Return (X, Y) of the center of cell containing provided text 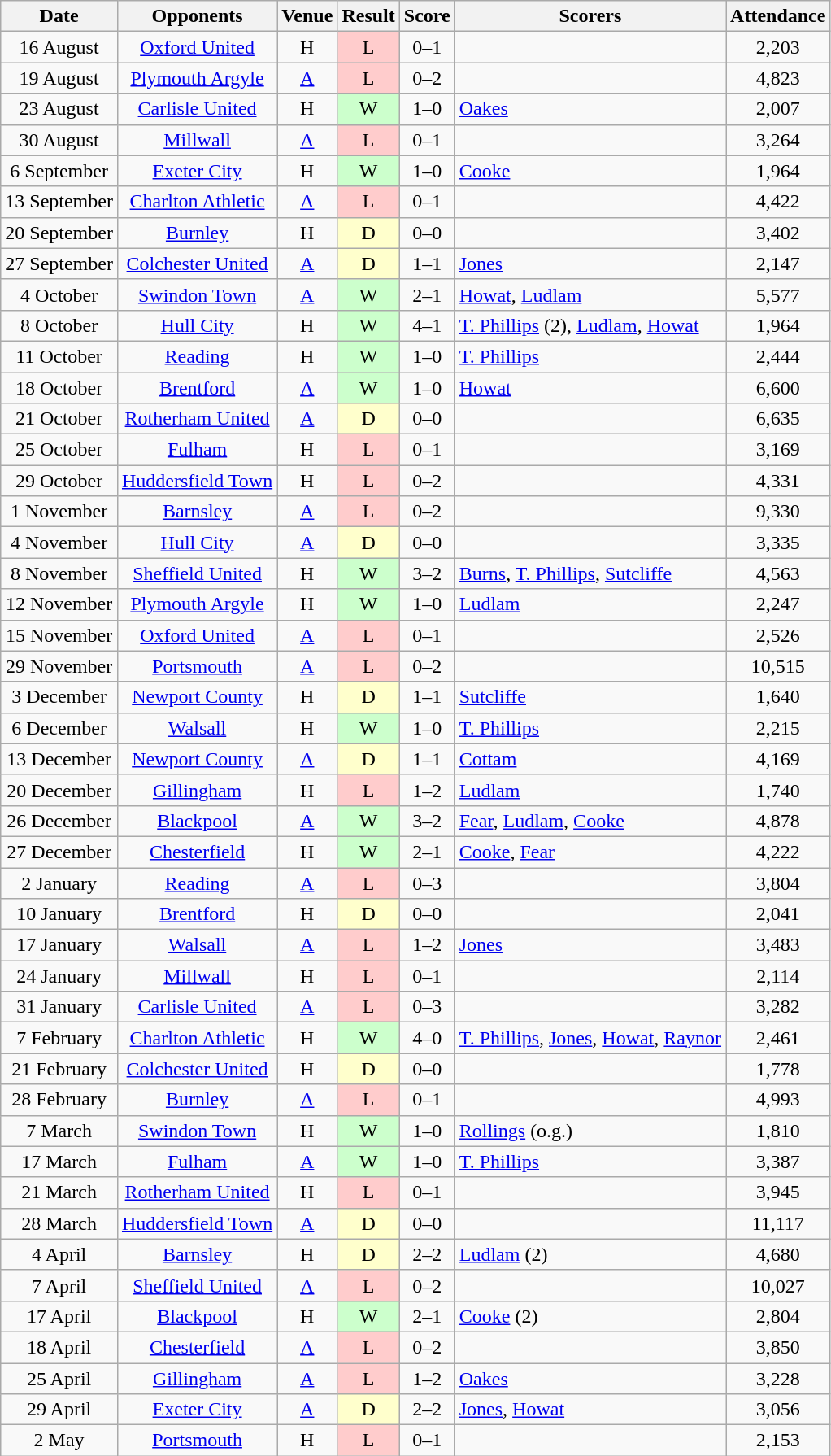
7 February (59, 1038)
2 January (59, 883)
Scorers (590, 16)
Venue (307, 16)
21 February (59, 1069)
17 April (59, 1316)
2,804 (778, 1316)
2,007 (778, 109)
3,387 (778, 1162)
Score (427, 16)
3,483 (778, 945)
4–1 (427, 325)
19 August (59, 78)
20 September (59, 233)
4,878 (778, 821)
Howat (590, 388)
Ludlam (2) (590, 1254)
24 January (59, 976)
4,222 (778, 852)
T. Phillips, Jones, Howat, Raynor (590, 1038)
5,577 (778, 294)
25 April (59, 1379)
4,169 (778, 759)
2,444 (778, 356)
3,945 (778, 1192)
30 August (59, 140)
Burns, T. Phillips, Sutcliffe (590, 573)
Opponents (197, 16)
3,169 (778, 450)
Cooke (590, 171)
29 April (59, 1410)
13 September (59, 202)
21 October (59, 419)
4 October (59, 294)
Date (59, 16)
6 September (59, 171)
28 March (59, 1223)
3,402 (778, 233)
17 March (59, 1162)
26 December (59, 821)
3,282 (778, 1007)
2,215 (778, 728)
18 October (59, 388)
4 April (59, 1254)
6,600 (778, 388)
2,041 (778, 914)
2,247 (778, 604)
Cooke, Fear (590, 852)
Cottam (590, 759)
12 November (59, 604)
3,056 (778, 1410)
Fear, Ludlam, Cooke (590, 821)
T. Phillips (2), Ludlam, Howat (590, 325)
7 April (59, 1285)
3 December (59, 697)
7 March (59, 1131)
2,153 (778, 1441)
4 November (59, 543)
Attendance (778, 16)
27 September (59, 264)
20 December (59, 790)
23 August (59, 109)
21 March (59, 1192)
2,526 (778, 635)
2,114 (778, 976)
16 August (59, 47)
3,804 (778, 883)
28 February (59, 1100)
4–0 (427, 1038)
Rollings (o.g.) (590, 1131)
13 December (59, 759)
2 May (59, 1441)
1,778 (778, 1069)
1 November (59, 512)
1,810 (778, 1131)
Jones, Howat (590, 1410)
29 November (59, 666)
11 October (59, 356)
3,228 (778, 1379)
25 October (59, 450)
11,117 (778, 1223)
4,823 (778, 78)
4,422 (778, 202)
4,680 (778, 1254)
8 October (59, 325)
3,264 (778, 140)
3,335 (778, 543)
Sutcliffe (590, 697)
4,331 (778, 481)
10,515 (778, 666)
6,635 (778, 419)
29 October (59, 481)
Cooke (2) (590, 1316)
17 January (59, 945)
8 November (59, 573)
2,461 (778, 1038)
6 December (59, 728)
2,147 (778, 264)
15 November (59, 635)
1,640 (778, 697)
Howat, Ludlam (590, 294)
3,850 (778, 1347)
27 December (59, 852)
Result (368, 16)
10 January (59, 914)
18 April (59, 1347)
9,330 (778, 512)
4,993 (778, 1100)
10,027 (778, 1285)
2,203 (778, 47)
1,740 (778, 790)
4,563 (778, 573)
31 January (59, 1007)
